Scan for the cell matching the given text and deliver its [X, Y] coordinate at center. 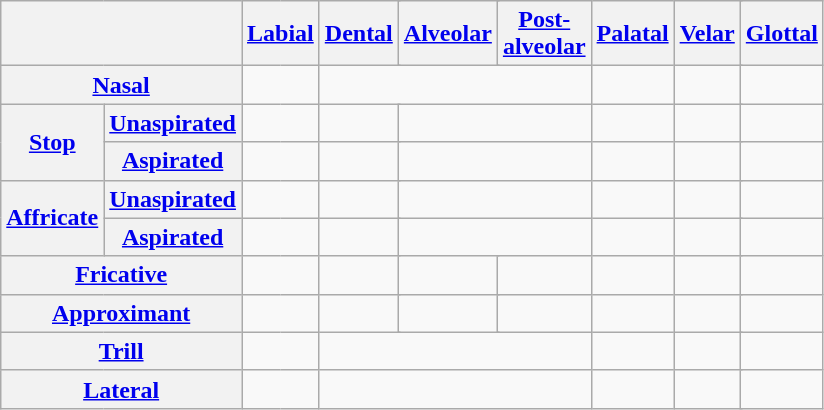
Trill [122, 351]
Affricate [52, 218]
Nasal [122, 85]
Glottal [782, 34]
Lateral [122, 389]
Approximant [122, 313]
Palatal [632, 34]
Velar [707, 34]
Dental [358, 34]
Post-alveolar [544, 34]
Stop [52, 142]
Alveolar [448, 34]
Labial [281, 34]
Fricative [122, 275]
